For the text-containing cell, return its midpoint in (x, y) coordinate format. 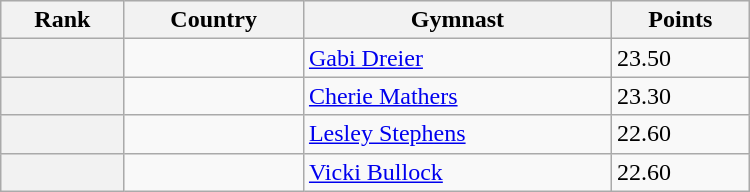
Gymnast (457, 20)
Lesley Stephens (457, 134)
Rank (62, 20)
23.50 (680, 58)
23.30 (680, 96)
Cherie Mathers (457, 96)
Gabi Dreier (457, 58)
Vicki Bullock (457, 172)
Country (214, 20)
Points (680, 20)
